Determine the (X, Y) coordinate at the center of the cell enclosing the given text.  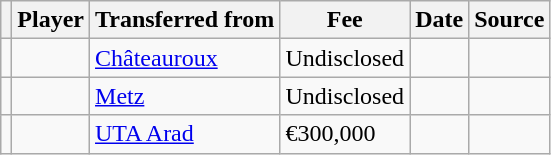
Châteauroux (185, 58)
Transferred from (185, 20)
Metz (185, 96)
€300,000 (345, 134)
Fee (345, 20)
Player (51, 20)
Date (440, 20)
UTA Arad (185, 134)
Source (510, 20)
